Provide the (x, y) coordinate of the cell's center where the given text is located.  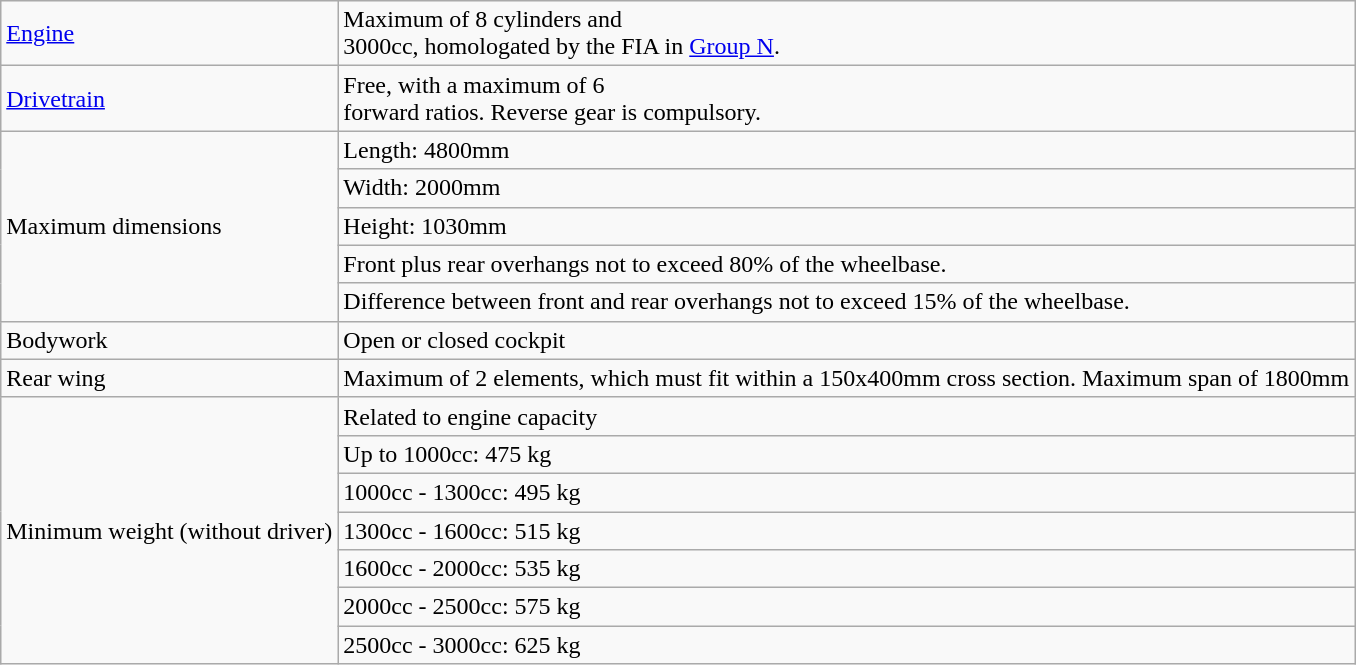
Minimum weight (without driver) (170, 530)
Engine (170, 34)
Rear wing (170, 378)
Width: 2000mm (846, 188)
Up to 1000cc: 475 kg (846, 454)
1000cc - 1300cc: 495 kg (846, 492)
Length: 4800mm (846, 150)
Maximum of 8 cylinders and3000cc, homologated by the FIA in Group N. (846, 34)
Difference between front and rear overhangs not to exceed 15% of the wheelbase. (846, 302)
1300cc - 1600cc: 515 kg (846, 531)
1600cc - 2000cc: 535 kg (846, 569)
Drivetrain (170, 98)
Bodywork (170, 340)
2500cc - 3000cc: 625 kg (846, 645)
Maximum dimensions (170, 226)
Free, with a maximum of 6forward ratios. Reverse gear is compulsory. (846, 98)
Related to engine capacity (846, 416)
Height: 1030mm (846, 226)
Maximum of 2 elements, which must fit within a 150x400mm cross section. Maximum span of 1800mm (846, 378)
Open or closed cockpit (846, 340)
Front plus rear overhangs not to exceed 80% of the wheelbase. (846, 264)
2000cc - 2500cc: 575 kg (846, 607)
